Capture the cell that displays the provided text and extract its (X, Y) central coordinate. 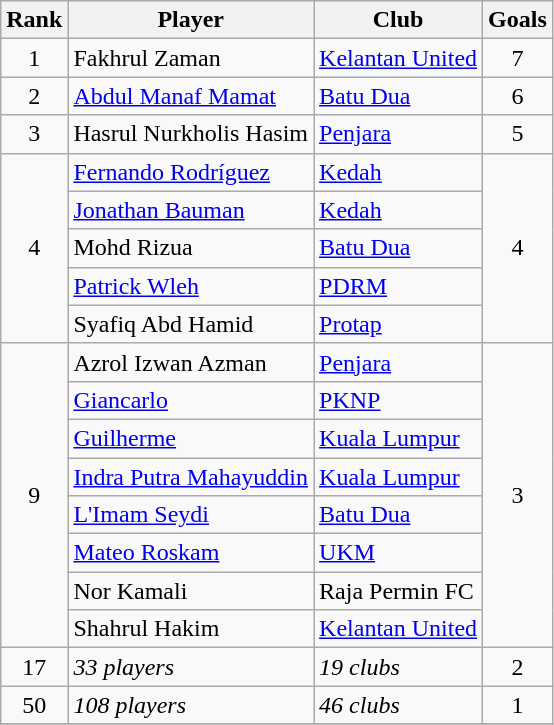
Fernando Rodríguez (191, 172)
Fakhrul Zaman (191, 58)
108 players (191, 705)
Mateo Roskam (191, 553)
Syafiq Abd Hamid (191, 324)
Raja Permin FC (398, 591)
PDRM (398, 286)
Azrol Izwan Azman (191, 362)
UKM (398, 553)
19 clubs (398, 667)
Shahrul Hakim (191, 629)
Club (398, 20)
Nor Kamali (191, 591)
Goals (518, 20)
Mohd Rizua (191, 248)
Guilherme (191, 438)
33 players (191, 667)
Rank (34, 20)
7 (518, 58)
6 (518, 96)
PKNP (398, 400)
Jonathan Bauman (191, 210)
Giancarlo (191, 400)
Abdul Manaf Mamat (191, 96)
Hasrul Nurkholis Hasim (191, 134)
46 clubs (398, 705)
5 (518, 134)
Indra Putra Mahayuddin (191, 477)
17 (34, 667)
Protap (398, 324)
Player (191, 20)
L'Imam Seydi (191, 515)
Patrick Wleh (191, 286)
9 (34, 495)
50 (34, 705)
